Return the [x, y] coordinate for the center point of the cell that contains the specified text.  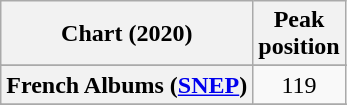
Peakposition [299, 34]
Chart (2020) [127, 34]
119 [299, 85]
French Albums (SNEP) [127, 85]
